Capture the cell that displays the provided text and extract its [x, y] central coordinate. 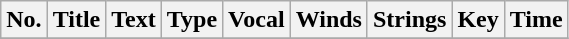
Title [76, 20]
Strings [409, 20]
Key [478, 20]
Type [192, 20]
Vocal [257, 20]
Text [134, 20]
Winds [328, 20]
Time [536, 20]
No. [24, 20]
